Determine the [X, Y] coordinate at the center of the cell enclosing the given text.  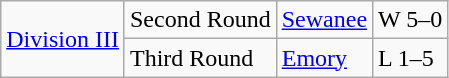
Division III [63, 39]
Sewanee [324, 20]
L 1–5 [410, 58]
Emory [324, 58]
Third Round [200, 58]
W 5–0 [410, 20]
Second Round [200, 20]
